Provide the [X, Y] coordinate of the cell's center where the given text is located.  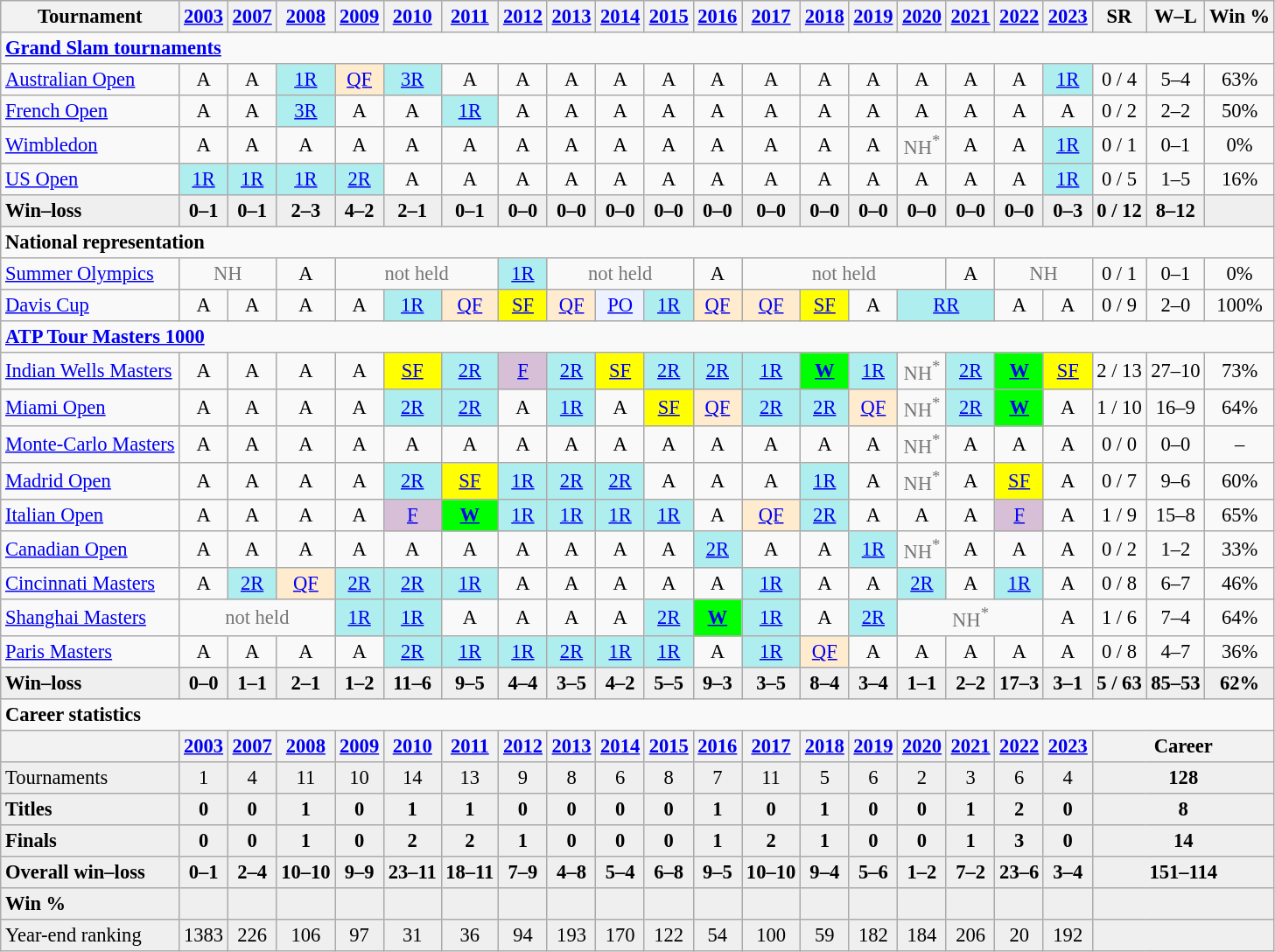
4–4 [523, 683]
9–6 [1176, 481]
50% [1240, 111]
3–1 [1068, 683]
31 [412, 935]
0 / 4 [1119, 80]
10 [360, 778]
100% [1240, 305]
23–11 [412, 872]
63% [1240, 80]
7 [718, 778]
122 [669, 935]
ATP Tour Masters 1000 [638, 337]
23–6 [1019, 872]
226 [252, 935]
36% [1240, 652]
9–9 [360, 872]
SR [1119, 17]
36 [470, 935]
106 [306, 935]
Monte-Carlo Masters [90, 444]
RR [947, 305]
60% [1240, 481]
6–7 [1176, 584]
US Open [90, 179]
0 / 9 [1119, 305]
62% [1240, 683]
Year-end ranking [90, 935]
7–9 [523, 872]
97 [360, 935]
1 / 6 [1119, 618]
Australian Open [90, 80]
Paris Masters [90, 652]
182 [873, 935]
8–12 [1176, 211]
Shanghai Masters [90, 618]
100 [772, 935]
15–8 [1176, 515]
Italian Open [90, 515]
0 / 12 [1119, 211]
20 [1019, 935]
0 / 0 [1119, 444]
2–0 [1176, 305]
5 / 63 [1119, 683]
0 / 7 [1119, 481]
PO [620, 305]
French Open [90, 111]
5–5 [669, 683]
W–L [1176, 17]
46% [1240, 584]
11–6 [412, 683]
Summer Olympics [90, 274]
Titles [90, 809]
4–8 [571, 872]
170 [620, 935]
27–10 [1176, 371]
73% [1240, 371]
8–4 [824, 683]
6–8 [669, 872]
1383 [204, 935]
Davis Cup [90, 305]
Cincinnati Masters [90, 584]
5 [824, 778]
2 / 13 [1119, 371]
151–114 [1183, 872]
193 [571, 935]
33% [1240, 549]
National representation [638, 242]
7–4 [1176, 618]
9–4 [824, 872]
Canadian Open [90, 549]
1–5 [1176, 179]
Tournaments [90, 778]
59 [824, 935]
184 [922, 935]
Career statistics [638, 715]
Finals [90, 841]
Career [1183, 746]
1 / 9 [1119, 515]
Miami Open [90, 408]
– [1240, 444]
Wimbledon [90, 145]
16–9 [1176, 408]
13 [470, 778]
Overall win–loss [90, 872]
7–2 [970, 872]
2–4 [252, 872]
17–3 [1019, 683]
94 [523, 935]
4–7 [1176, 652]
Grand Slam tournaments [638, 48]
5–6 [873, 872]
Tournament [90, 17]
85–53 [1176, 683]
1 / 10 [1119, 408]
0–3 [1068, 211]
192 [1068, 935]
128 [1183, 778]
9 [523, 778]
206 [970, 935]
18–11 [470, 872]
2–3 [306, 211]
16% [1240, 179]
65% [1240, 515]
Indian Wells Masters [90, 371]
Madrid Open [90, 481]
9–3 [718, 683]
54 [718, 935]
0 / 5 [1119, 179]
